Detect which cell encompasses the target text, then output its [x, y] center coordinate. 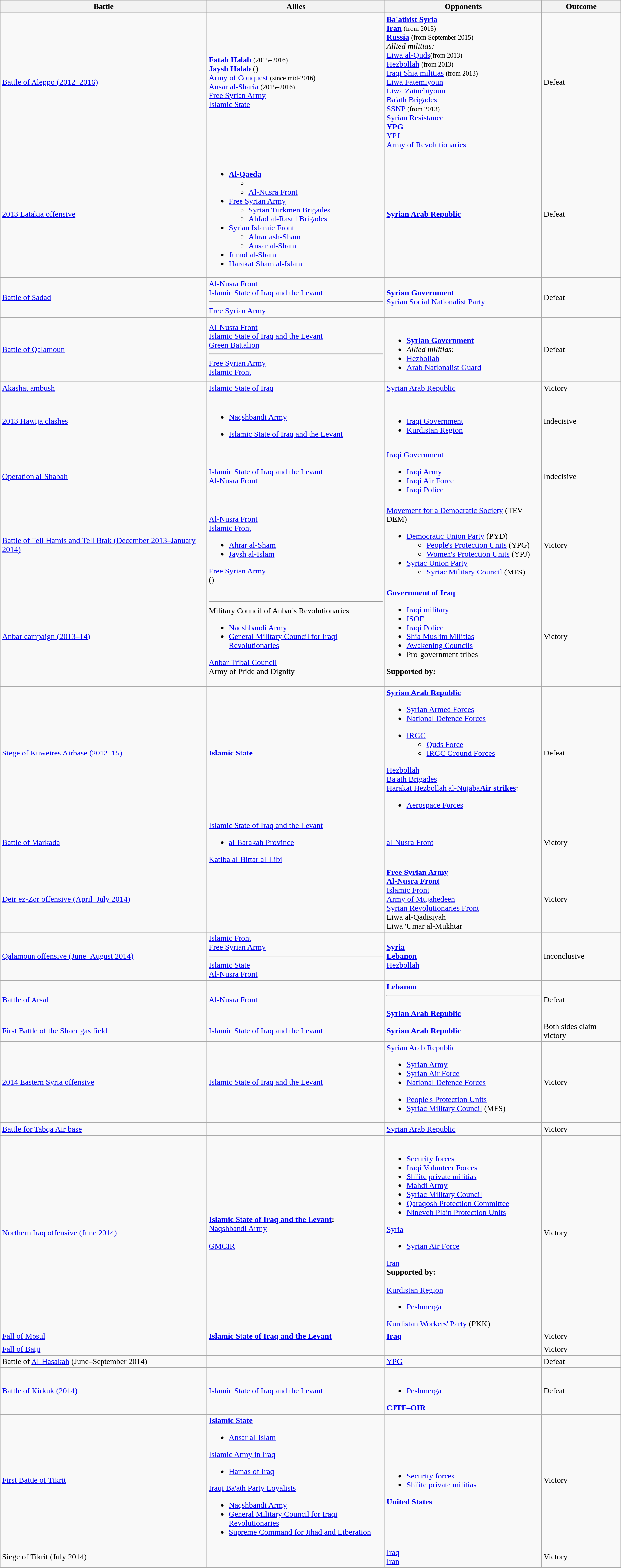
Siege of Tikrit (July 2014) [103, 1557]
Outcome [581, 7]
Naqshbandi Army Islamic State of Iraq and the Levant [296, 421]
Akashat ambush [103, 388]
Opponents [463, 7]
Syrian GovernmentAllied militias: Hezbollah Arab Nationalist Guard [463, 349]
Al-Nusra Front Islamic State of Iraq and the Levant Green Battalion Free Syrian Army Islamic Front [296, 349]
Free Syrian Army Al-Nusra Front Islamic Front Army of Mujahedeen Syrian Revolutionaries FrontLiwa al-QadisiyahLiwa 'Umar al-Mukhtar [463, 899]
Siege of Kuweires Airbase (2012–15) [103, 753]
Battle of Arsal [103, 1000]
Islamic Front Free Syrian Army Islamic State Al-Nusra Front [296, 956]
Al-Nusra Front [296, 1000]
al-Nusra Front [463, 842]
Iraq [463, 1336]
Peshmerga CJTF–OIR [463, 1391]
Iraqi Government Iraqi Army Iraqi Air Force Iraqi Police [463, 476]
Syrian Government Syrian Social Nationalist Party [463, 298]
Battle of Al-Hasakah (June–September 2014) [103, 1361]
Islamic State of Iraq and the Levant Al-Nusra Front [296, 476]
Al-Nusra Front Islamic State of Iraq and the Levant Free Syrian Army [296, 298]
2013 Latakia offensive [103, 214]
Battle of Sadad [103, 298]
Inconclusive [581, 956]
Deir ez-Zor offensive (April–July 2014) [103, 899]
Iraqi Government Kurdistan Region [463, 421]
Both sides claim victory [581, 1031]
Al-Nusra Front Islamic Front Ahrar al-Sham Jaysh al-Islam Free Syrian Army() [296, 545]
Lebanon Syrian Arab Republic [463, 1000]
Fatah Halab (2015–2016) Jaysh Halab () Army of Conquest (since mid-2016) Ansar al-Sharia (2015–2016) Free Syrian Army Islamic State [296, 82]
Islamic State of Iraq [296, 388]
Iraq Iran [463, 1557]
Fall of Mosul [103, 1336]
Allies [296, 7]
Battle of Qalamoun [103, 349]
Fall of Baiji [103, 1349]
Battle of Tell Hamis and Tell Brak (December 2013–January 2014) [103, 545]
Battle [103, 7]
First Battle of Tikrit [103, 1480]
Security forcesShi'ite private militias United States [463, 1480]
Islamic State of Iraq and the Levantal-Barakah Province Katiba al-Bittar al-Libi [296, 842]
Northern Iraq offensive (June 2014) [103, 1233]
Syria Lebanon Hezbollah [463, 956]
Battle of Markada [103, 842]
2014 Eastern Syria offensive [103, 1082]
Battle of Aleppo (2012–2016) [103, 82]
Qalamoun offensive (June–August 2014) [103, 956]
Battle of Kirkuk (2014) [103, 1391]
Operation al-Shabah [103, 476]
Islamic State of Iraq and the Levant: Naqshbandi Army GMCIR [296, 1233]
Islamic State [296, 753]
Syrian Arab Republic Syrian Army Syrian Air Force National Defence Forces People's Protection Units Syriac Military Council (MFS) [463, 1082]
First Battle of the Shaer gas field [103, 1031]
Battle for Tabqa Air base [103, 1129]
Government of Iraq Iraqi military ISOFIraqi PoliceShia Muslim MilitiasAwakening CouncilsPro-government tribes Supported by: [463, 636]
YPG [463, 1361]
Anbar campaign (2013–14) [103, 636]
2013 Hawija clashes [103, 421]
